Identify which cell holds the provided text, then report its (X, Y) central coordinate. 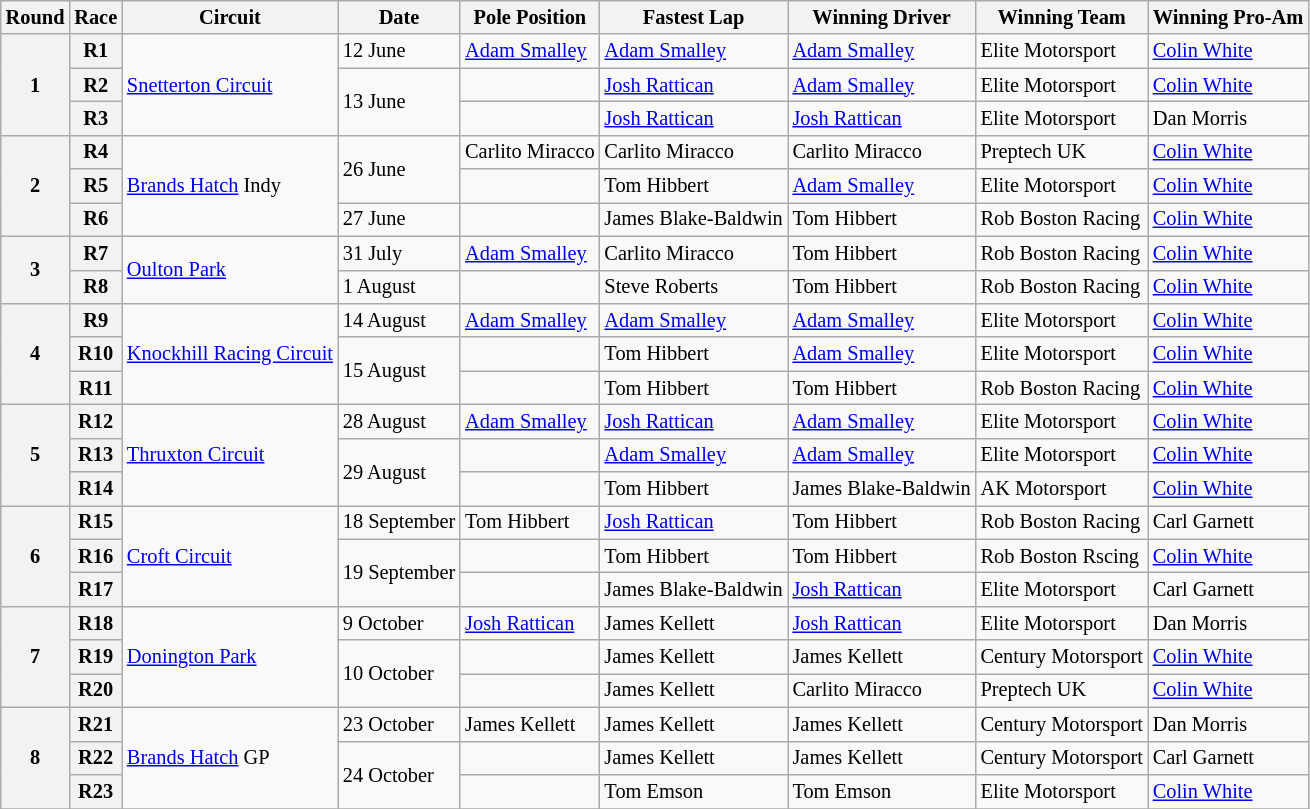
AK Motorsport (1062, 489)
R22 (96, 758)
R15 (96, 522)
Croft Circuit (230, 556)
15 August (399, 370)
Thruxton Circuit (230, 454)
26 June (399, 168)
18 September (399, 522)
Brands Hatch Indy (230, 186)
R16 (96, 556)
R19 (96, 657)
Round (36, 17)
R18 (96, 623)
R12 (96, 421)
R11 (96, 388)
Steve Roberts (694, 287)
R21 (96, 724)
R14 (96, 489)
Date (399, 17)
7 (36, 656)
R7 (96, 253)
Fastest Lap (694, 17)
28 August (399, 421)
12 June (399, 51)
6 (36, 556)
4 (36, 354)
5 (36, 454)
Donington Park (230, 656)
1 August (399, 287)
9 October (399, 623)
R8 (96, 287)
R2 (96, 85)
1 (36, 84)
Circuit (230, 17)
Race (96, 17)
24 October (399, 774)
R13 (96, 455)
R6 (96, 219)
10 October (399, 674)
Brands Hatch GP (230, 758)
R20 (96, 690)
29 August (399, 472)
Winning Driver (882, 17)
Winning Team (1062, 17)
31 July (399, 253)
2 (36, 186)
3 (36, 270)
Pole Position (530, 17)
14 August (399, 320)
R17 (96, 589)
R3 (96, 118)
Knockhill Racing Circuit (230, 354)
19 September (399, 572)
8 (36, 758)
Rob Boston Rscing (1062, 556)
Winning Pro-Am (1228, 17)
Snetterton Circuit (230, 84)
R10 (96, 354)
R9 (96, 320)
Oulton Park (230, 270)
27 June (399, 219)
23 October (399, 724)
R5 (96, 186)
R4 (96, 152)
13 June (399, 102)
R23 (96, 791)
R1 (96, 51)
